Pinpoint the cell where the given text exists, returning its (x, y) midpoint coordinate. 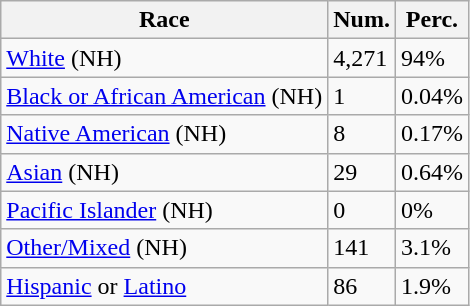
Black or African American (NH) (164, 96)
94% (432, 58)
0.04% (432, 96)
Num. (362, 20)
Other/Mixed (NH) (164, 248)
Hispanic or Latino (164, 286)
0.64% (432, 172)
8 (362, 134)
86 (362, 286)
4,271 (362, 58)
White (NH) (164, 58)
1.9% (432, 286)
Native American (NH) (164, 134)
0% (432, 210)
0.17% (432, 134)
141 (362, 248)
1 (362, 96)
Perc. (432, 20)
0 (362, 210)
Race (164, 20)
Asian (NH) (164, 172)
Pacific Islander (NH) (164, 210)
3.1% (432, 248)
29 (362, 172)
